Determine the [x, y] coordinate at the center of the cell enclosing the given text.  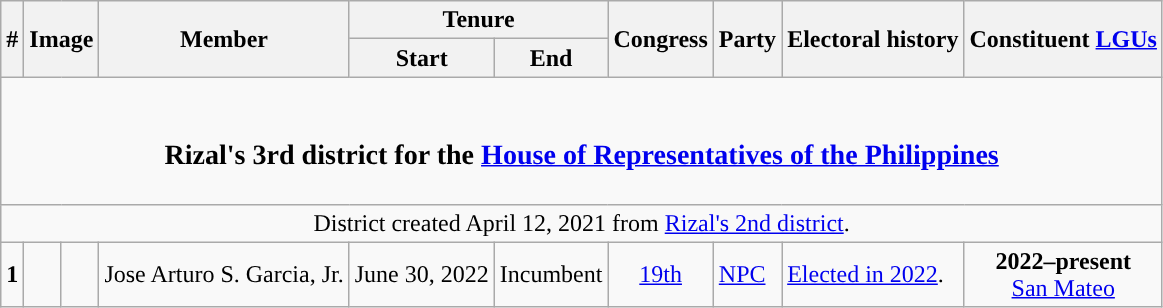
End [551, 58]
Member [224, 39]
Start [422, 58]
Image [62, 39]
Electoral history [873, 39]
Jose Arturo S. Garcia, Jr. [224, 274]
Rizal's 3rd district for the House of Representatives of the Philippines [582, 140]
# [12, 39]
Party [747, 39]
Tenure [478, 20]
NPC [747, 274]
Constituent LGUs [1063, 39]
2022–presentSan Mateo [1063, 274]
19th [660, 274]
Elected in 2022. [873, 274]
1 [12, 274]
Incumbent [551, 274]
June 30, 2022 [422, 274]
District created April 12, 2021 from Rizal's 2nd district. [582, 223]
Congress [660, 39]
